Find where the given text appears and provide that cell's center as (x, y) coordinate. 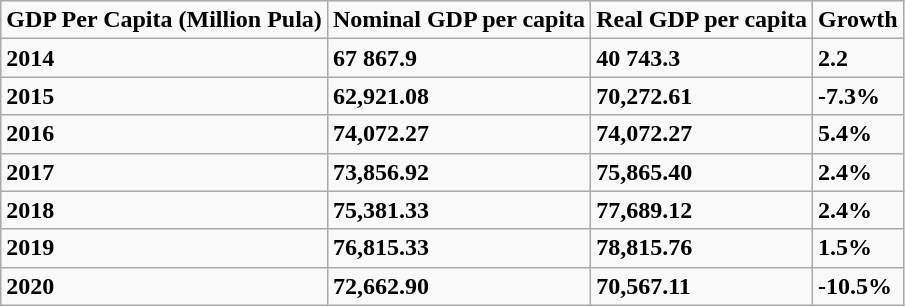
2014 (164, 58)
GDP Per Capita (Million Pula) (164, 20)
-10.5% (858, 286)
76,815.33 (458, 248)
2019 (164, 248)
Real GDP per capita (702, 20)
75,865.40 (702, 172)
2020 (164, 286)
78,815.76 (702, 248)
73,856.92 (458, 172)
67 867.9 (458, 58)
1.5% (858, 248)
2018 (164, 210)
40 743.3 (702, 58)
77,689.12 (702, 210)
2015 (164, 96)
70,272.61 (702, 96)
2.2 (858, 58)
2016 (164, 134)
Nominal GDP per capita (458, 20)
72,662.90 (458, 286)
Growth (858, 20)
-7.3% (858, 96)
2017 (164, 172)
70,567.11 (702, 286)
5.4% (858, 134)
62,921.08 (458, 96)
75,381.33 (458, 210)
